Locate the cell with the specified text and output its [x, y] center coordinate. 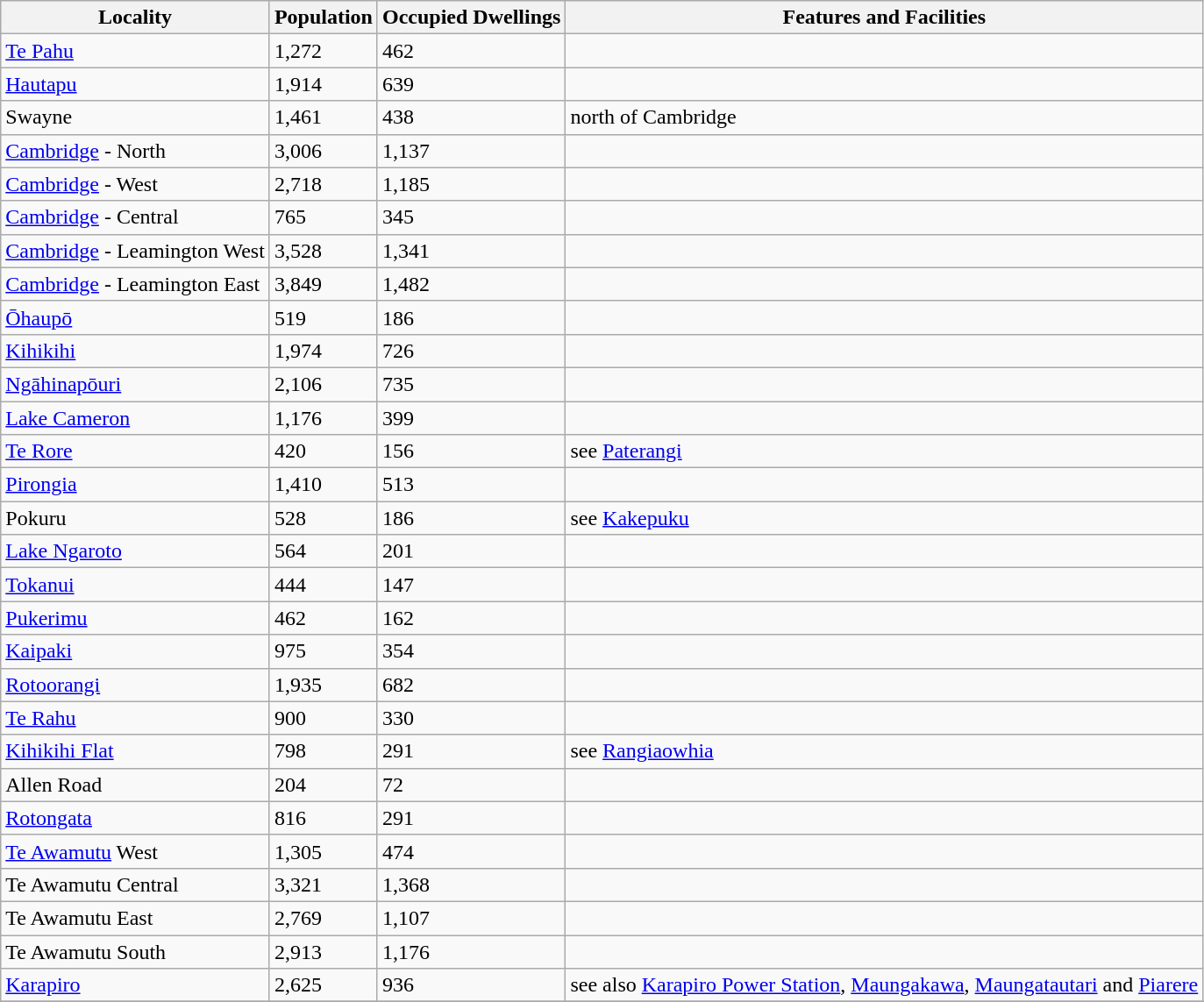
Te Awamutu Central [135, 885]
Locality [135, 18]
Allen Road [135, 785]
Pokuru [135, 518]
735 [471, 384]
2,106 [323, 384]
Ōhaupō [135, 317]
Lake Cameron [135, 418]
north of Cambridge [884, 117]
345 [471, 217]
639 [471, 84]
Te Rahu [135, 718]
147 [471, 585]
Occupied Dwellings [471, 18]
3,006 [323, 151]
Swayne [135, 117]
1,410 [323, 485]
1,305 [323, 851]
726 [471, 351]
900 [323, 718]
2,625 [323, 985]
72 [471, 785]
Cambridge - Leamington West [135, 251]
Te Rore [135, 451]
Karapiro [135, 985]
Hautapu [135, 84]
Features and Facilities [884, 18]
3,321 [323, 885]
Kihikihi Flat [135, 751]
Cambridge - West [135, 184]
1,935 [323, 685]
564 [323, 551]
156 [471, 451]
162 [471, 618]
1,461 [323, 117]
3,528 [323, 251]
682 [471, 685]
399 [471, 418]
936 [471, 985]
Rotongata [135, 818]
1,368 [471, 885]
Te Pahu [135, 51]
see also Karapiro Power Station, Maungakawa, Maungatautari and Piarere [884, 985]
201 [471, 551]
1,341 [471, 251]
816 [323, 818]
Ngāhinapōuri [135, 384]
1,107 [471, 918]
Te Awamutu West [135, 851]
444 [323, 585]
519 [323, 317]
1,482 [471, 284]
420 [323, 451]
765 [323, 217]
Lake Ngaroto [135, 551]
Pukerimu [135, 618]
see Paterangi [884, 451]
Cambridge - Leamington East [135, 284]
Cambridge - North [135, 151]
438 [471, 117]
474 [471, 851]
1,914 [323, 84]
Pirongia [135, 485]
Te Awamutu East [135, 918]
Te Awamutu South [135, 951]
Population [323, 18]
Cambridge - Central [135, 217]
204 [323, 785]
1,185 [471, 184]
see Kakepuku [884, 518]
1,272 [323, 51]
1,137 [471, 151]
330 [471, 718]
513 [471, 485]
2,913 [323, 951]
Tokanui [135, 585]
798 [323, 751]
3,849 [323, 284]
1,974 [323, 351]
Rotoorangi [135, 685]
2,718 [323, 184]
Kihikihi [135, 351]
see Rangiaowhia [884, 751]
354 [471, 651]
2,769 [323, 918]
Kaipaki [135, 651]
528 [323, 518]
975 [323, 651]
